Identify which cell holds the provided text, then report its [X, Y] central coordinate. 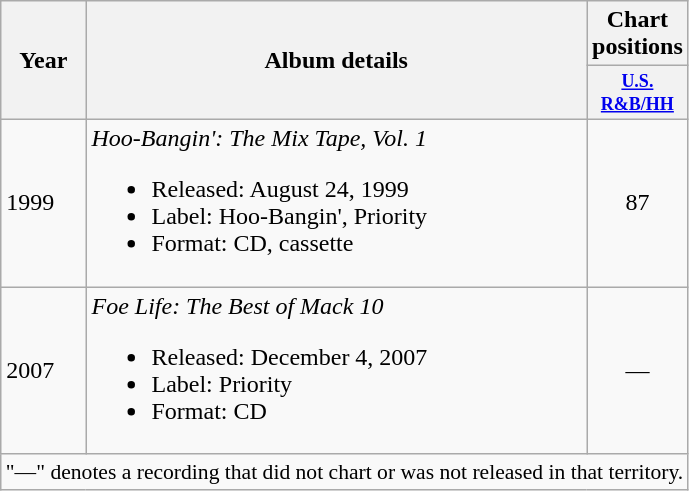
87 [637, 202]
Album details [336, 60]
1999 [44, 202]
"—" denotes a recording that did not chart or was not released in that territory. [345, 472]
U.S.R&B/HH [637, 93]
Chart positions [637, 34]
— [637, 370]
Year [44, 60]
2007 [44, 370]
Foe Life: The Best of Mack 10Released: December 4, 2007Label: PriorityFormat: CD [336, 370]
Hoo-Bangin': The Mix Tape, Vol. 1Released: August 24, 1999Label: Hoo-Bangin', PriorityFormat: CD, cassette [336, 202]
